Identify which cell holds the provided text, then report its (x, y) central coordinate. 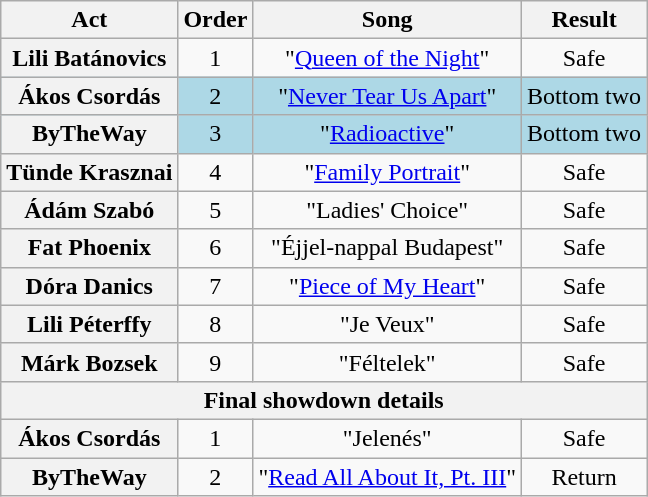
Result (584, 20)
"Éjjel-nappal Budapest" (388, 248)
"Je Veux" (388, 324)
"Read All About It, Pt. III" (388, 477)
Order (216, 20)
"Never Tear Us Apart" (388, 96)
Dóra Danics (90, 286)
Lili Batánovics (90, 58)
7 (216, 286)
Tünde Krasznai (90, 172)
3 (216, 134)
6 (216, 248)
"Piece of My Heart" (388, 286)
Ádám Szabó (90, 210)
"Queen of the Night" (388, 58)
Act (90, 20)
"Féltelek" (388, 362)
Fat Phoenix (90, 248)
Márk Bozsek (90, 362)
Return (584, 477)
9 (216, 362)
8 (216, 324)
Final showdown details (324, 400)
"Family Portrait" (388, 172)
"Jelenés" (388, 438)
"Radioactive" (388, 134)
"Ladies' Choice" (388, 210)
Lili Péterffy (90, 324)
Song (388, 20)
5 (216, 210)
4 (216, 172)
